Return the (X, Y) coordinate for the center point of the cell that contains the specified text.  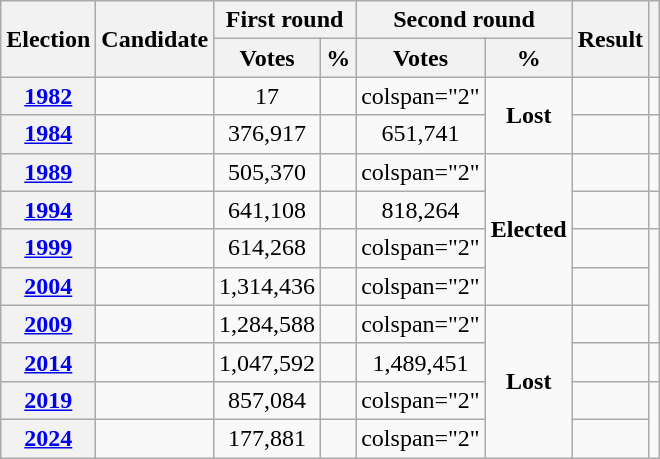
641,108 (268, 210)
1999 (48, 248)
651,741 (421, 134)
17 (268, 96)
857,084 (268, 400)
First round (285, 20)
2009 (48, 324)
Result (610, 39)
1984 (48, 134)
2004 (48, 286)
Candidate (155, 39)
Elected (528, 229)
376,917 (268, 134)
1982 (48, 96)
1,047,592 (268, 362)
1994 (48, 210)
2019 (48, 400)
2014 (48, 362)
Election (48, 39)
614,268 (268, 248)
2024 (48, 438)
818,264 (421, 210)
505,370 (268, 172)
1,489,451 (421, 362)
1989 (48, 172)
177,881 (268, 438)
1,284,588 (268, 324)
Second round (464, 20)
1,314,436 (268, 286)
